Return (X, Y) of the center of cell containing provided text 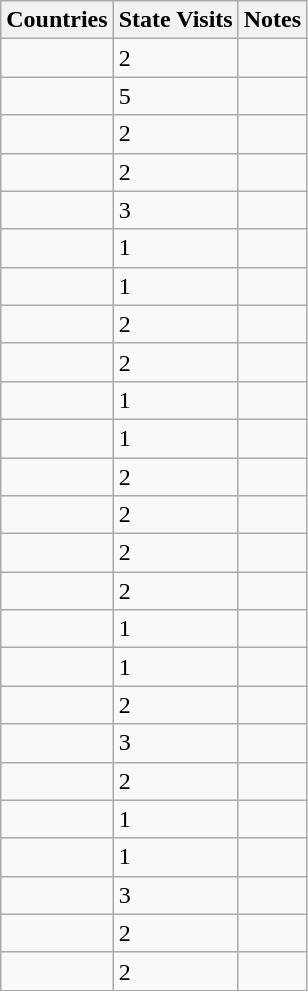
Countries (57, 20)
Notes (272, 20)
State Visits (176, 20)
5 (176, 96)
